From the cell containing the given text, extract its center point as [x, y] coordinate. 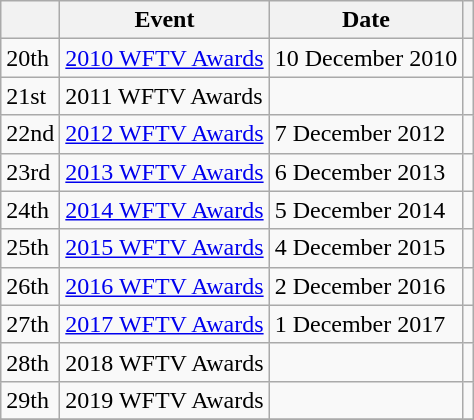
2017 WFTV Awards [164, 324]
2 December 2016 [366, 286]
5 December 2014 [366, 210]
2010 WFTV Awards [164, 58]
6 December 2013 [366, 172]
1 December 2017 [366, 324]
2019 WFTV Awards [164, 400]
23rd [30, 172]
2016 WFTV Awards [164, 286]
Date [366, 20]
2012 WFTV Awards [164, 134]
Event [164, 20]
2018 WFTV Awards [164, 362]
22nd [30, 134]
4 December 2015 [366, 248]
29th [30, 400]
2011 WFTV Awards [164, 96]
26th [30, 286]
2013 WFTV Awards [164, 172]
28th [30, 362]
2014 WFTV Awards [164, 210]
7 December 2012 [366, 134]
24th [30, 210]
27th [30, 324]
2015 WFTV Awards [164, 248]
20th [30, 58]
10 December 2010 [366, 58]
25th [30, 248]
21st [30, 96]
